Identify which cell holds the provided text, then report its (X, Y) central coordinate. 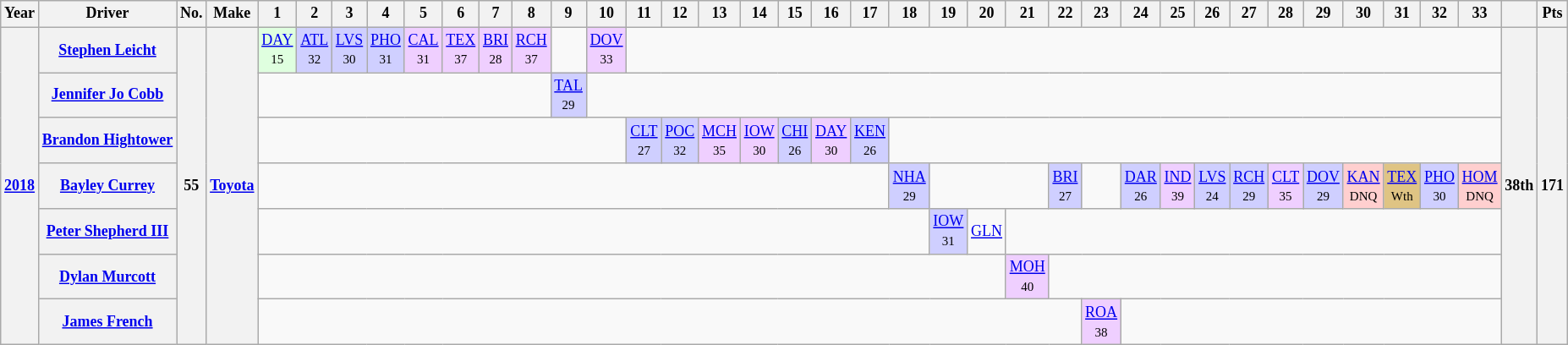
33 (1480, 14)
31 (1402, 14)
25 (1177, 14)
28 (1286, 14)
18 (909, 14)
CLT35 (1286, 186)
21 (1027, 14)
MOH40 (1027, 277)
James French (107, 322)
23 (1101, 14)
11 (644, 14)
ROA38 (1101, 322)
3 (350, 14)
IOW31 (949, 232)
KANDNQ (1363, 186)
CAL31 (423, 50)
KEN26 (870, 140)
2018 (20, 186)
CHI26 (795, 140)
DAR26 (1140, 186)
32 (1439, 14)
DAY15 (277, 50)
Driver (107, 14)
Make (232, 14)
Toyota (232, 186)
2 (315, 14)
MCH35 (720, 140)
17 (870, 14)
16 (831, 14)
PHO30 (1439, 186)
22 (1066, 14)
Bayley Currey (107, 186)
RCH29 (1249, 186)
14 (759, 14)
BRI28 (496, 50)
IOW30 (759, 140)
Dylan Murcott (107, 277)
Stephen Leicht (107, 50)
13 (720, 14)
DOV33 (606, 50)
TAL29 (568, 96)
POC32 (680, 140)
1 (277, 14)
RCH37 (531, 50)
19 (949, 14)
15 (795, 14)
30 (1363, 14)
27 (1249, 14)
BRI27 (1066, 186)
38th (1519, 186)
24 (1140, 14)
TEX37 (461, 50)
9 (568, 14)
LVS24 (1213, 186)
DOV29 (1324, 186)
8 (531, 14)
12 (680, 14)
LVS30 (350, 50)
6 (461, 14)
IND39 (1177, 186)
Pts (1553, 14)
PHO31 (386, 50)
20 (987, 14)
4 (386, 14)
Year (20, 14)
10 (606, 14)
55 (191, 186)
DAY30 (831, 140)
Jennifer Jo Cobb (107, 96)
ATL32 (315, 50)
7 (496, 14)
GLN (987, 232)
171 (1553, 186)
29 (1324, 14)
Brandon Hightower (107, 140)
5 (423, 14)
No. (191, 14)
TEXWth (1402, 186)
26 (1213, 14)
CLT27 (644, 140)
NHA29 (909, 186)
HOMDNQ (1480, 186)
Peter Shepherd III (107, 232)
